Return (X, Y) of the center of cell containing provided text 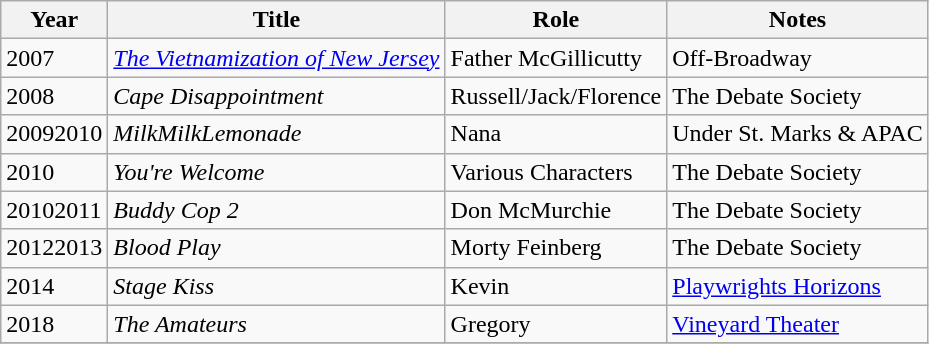
Cape Disappointment (276, 96)
The Vietnamization of New Jersey (276, 58)
Year (54, 20)
20092010 (54, 134)
Stage Kiss (276, 286)
2008 (54, 96)
2018 (54, 324)
Russell/Jack/Florence (556, 96)
Title (276, 20)
The Amateurs (276, 324)
Role (556, 20)
Under St. Marks & APAC (798, 134)
20122013 (54, 248)
20102011 (54, 210)
2014 (54, 286)
MilkMilkLemonade (276, 134)
Buddy Cop 2 (276, 210)
Vineyard Theater (798, 324)
Gregory (556, 324)
2007 (54, 58)
Notes (798, 20)
Don McMurchie (556, 210)
Father McGillicutty (556, 58)
Off-Broadway (798, 58)
Playwrights Horizons (798, 286)
Nana (556, 134)
Kevin (556, 286)
Blood Play (276, 248)
You're Welcome (276, 172)
Morty Feinberg (556, 248)
2010 (54, 172)
Various Characters (556, 172)
